Pinpoint the cell where the given text exists, returning its [x, y] midpoint coordinate. 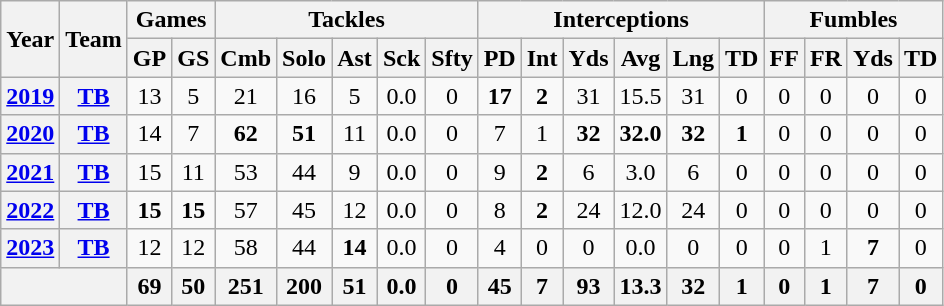
4 [500, 248]
3.0 [640, 172]
Avg [640, 58]
58 [246, 248]
17 [500, 96]
FR [826, 58]
62 [246, 134]
Team [94, 39]
Fumbles [854, 20]
2023 [30, 248]
Interceptions [621, 20]
21 [246, 96]
Int [542, 58]
93 [588, 286]
2019 [30, 96]
32.0 [640, 134]
GP [149, 58]
15.5 [640, 96]
Year [30, 39]
FF [784, 58]
2021 [30, 172]
69 [149, 286]
Solo [304, 58]
Cmb [246, 58]
251 [246, 286]
GS [194, 58]
57 [246, 210]
Tackles [346, 20]
12.0 [640, 210]
Ast [355, 58]
200 [304, 286]
13 [149, 96]
Sfty [452, 58]
8 [500, 210]
2022 [30, 210]
Sck [401, 58]
16 [304, 96]
PD [500, 58]
50 [194, 286]
Games [170, 20]
2020 [30, 134]
53 [246, 172]
Lng [693, 58]
13.3 [640, 286]
